Find where the given text appears and provide that cell's center as (X, Y) coordinate. 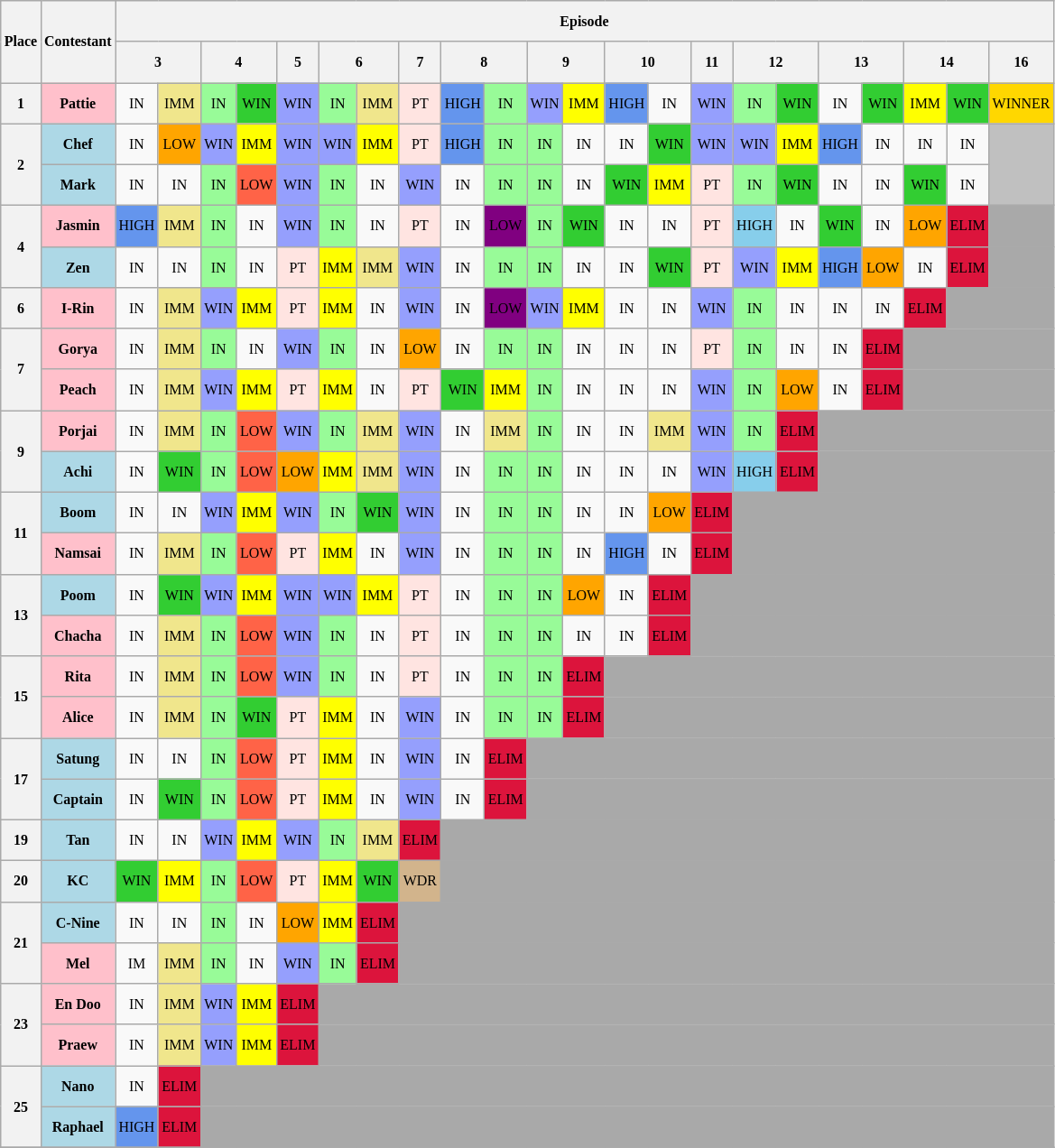
Mel (78, 962)
I-Rin (78, 307)
5 (298, 61)
19 (21, 839)
Satung (78, 758)
WINNER (1022, 103)
WDR (421, 881)
Chacha (78, 635)
Raphael (78, 1126)
10 (648, 61)
Captain (78, 800)
En Doo (78, 1004)
Praew (78, 1045)
17 (21, 778)
Episode (585, 20)
C-Nine (78, 922)
2 (21, 164)
Gorya (78, 348)
Tan (78, 839)
20 (21, 881)
Nano (78, 1085)
Poom (78, 594)
Chef (78, 144)
Porjai (78, 430)
25 (21, 1106)
KC (78, 881)
Rita (78, 675)
Alice (78, 717)
Contestant (78, 42)
Pattie (78, 103)
12 (776, 61)
Jasmin (78, 226)
14 (947, 61)
8 (484, 61)
3 (159, 61)
Zen (78, 267)
Mark (78, 184)
23 (21, 1023)
Place (21, 42)
Namsai (78, 552)
15 (21, 697)
1 (21, 103)
21 (21, 942)
Achi (78, 471)
Peach (78, 390)
IM (137, 962)
16 (1022, 61)
Boom (78, 513)
